Locate the cell with the specified text and output its (x, y) center coordinate. 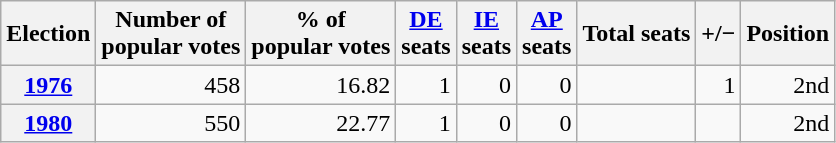
1976 (48, 85)
IEseats (486, 34)
Position (788, 34)
1980 (48, 123)
+/− (718, 34)
Number ofpopular votes (171, 34)
DEseats (426, 34)
22.77 (321, 123)
458 (171, 85)
16.82 (321, 85)
% ofpopular votes (321, 34)
APseats (547, 34)
550 (171, 123)
Total seats (636, 34)
Election (48, 34)
